Locate the cell with the specified text and output its (X, Y) center coordinate. 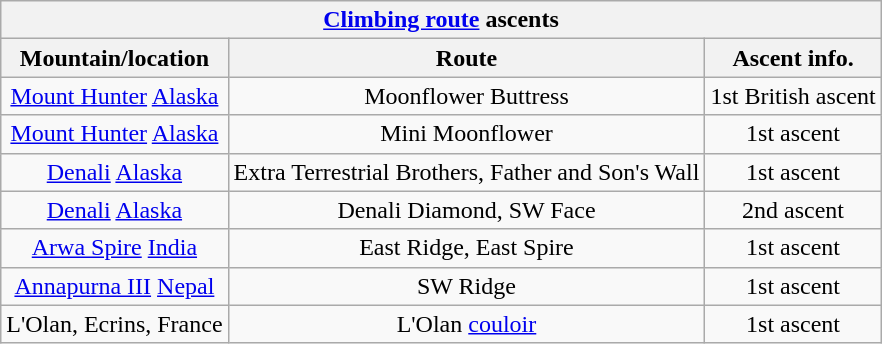
Arwa Spire India (114, 248)
2nd ascent (793, 210)
Climbing route ascents (441, 20)
Moonflower Buttress (466, 96)
Ascent info. (793, 58)
L'Olan, Ecrins, France (114, 324)
East Ridge, East Spire (466, 248)
Mini Moonflower (466, 134)
Route (466, 58)
Extra Terrestrial Brothers, Father and Son's Wall (466, 172)
Annapurna III Nepal (114, 286)
SW Ridge (466, 286)
L'Olan couloir (466, 324)
1st British ascent (793, 96)
Denali Diamond, SW Face (466, 210)
Mountain/location (114, 58)
